Detect which cell encompasses the target text, then output its [x, y] center coordinate. 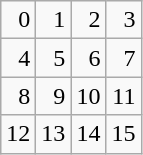
5 [54, 58]
13 [54, 134]
8 [18, 96]
11 [124, 96]
12 [18, 134]
2 [88, 20]
1 [54, 20]
0 [18, 20]
6 [88, 58]
14 [88, 134]
15 [124, 134]
7 [124, 58]
9 [54, 96]
3 [124, 20]
4 [18, 58]
10 [88, 96]
